For the text-containing cell, return its midpoint in (x, y) coordinate format. 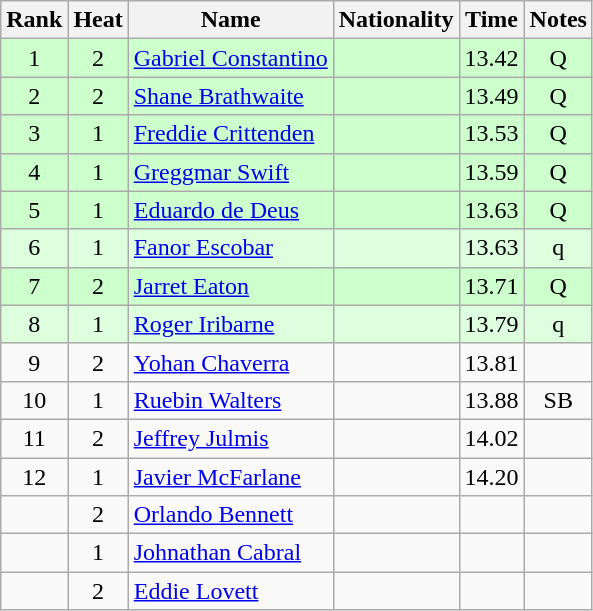
5 (34, 210)
Javier McFarlane (230, 477)
3 (34, 134)
Time (492, 20)
13.53 (492, 134)
Rank (34, 20)
Fanor Escobar (230, 248)
Jeffrey Julmis (230, 438)
4 (34, 172)
Shane Brathwaite (230, 96)
11 (34, 438)
Yohan Chaverra (230, 362)
13.81 (492, 362)
13.42 (492, 58)
7 (34, 286)
6 (34, 248)
12 (34, 477)
Jarret Eaton (230, 286)
13.49 (492, 96)
10 (34, 400)
Eddie Lovett (230, 591)
Heat (98, 20)
Greggmar Swift (230, 172)
Notes (558, 20)
13.79 (492, 324)
Freddie Crittenden (230, 134)
Gabriel Constantino (230, 58)
14.02 (492, 438)
Ruebin Walters (230, 400)
14.20 (492, 477)
Orlando Bennett (230, 515)
13.59 (492, 172)
Roger Iribarne (230, 324)
SB (558, 400)
8 (34, 324)
9 (34, 362)
13.88 (492, 400)
Johnathan Cabral (230, 553)
Name (230, 20)
13.71 (492, 286)
Nationality (396, 20)
Eduardo de Deus (230, 210)
